Search for the cell housing the specified text and yield its [x, y] center coordinate. 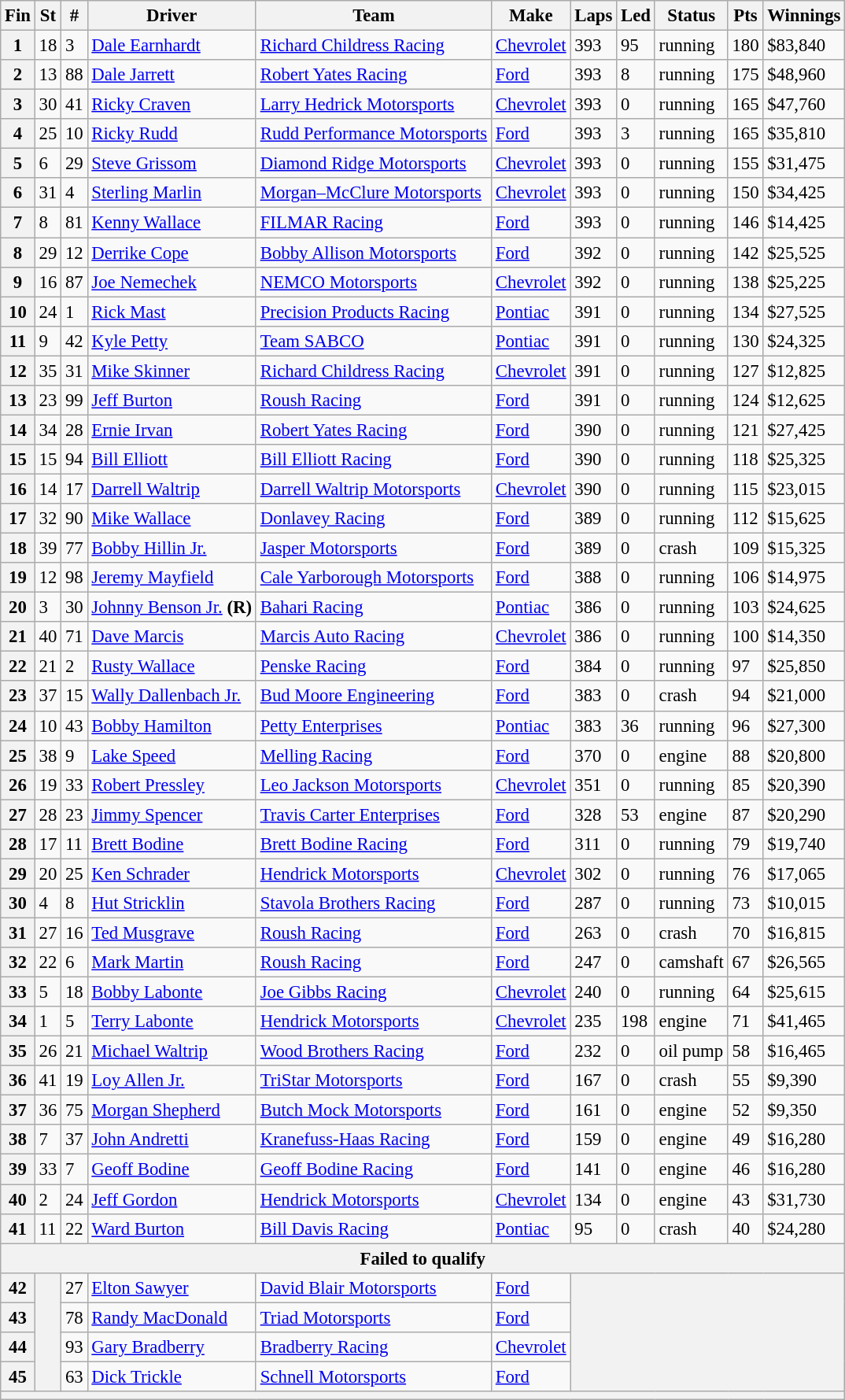
Johnny Benson Jr. (R) [172, 608]
Hut Stricklin [172, 903]
Dale Earnhardt [172, 46]
$35,810 [804, 134]
Rick Mast [172, 312]
311 [593, 844]
98 [74, 578]
Ricky Craven [172, 105]
Geoff Bodine Racing [373, 1169]
121 [746, 430]
David Blair Motorsports [373, 1287]
118 [746, 460]
$27,525 [804, 312]
$20,390 [804, 785]
Bobby Hillin Jr. [172, 549]
Donlavey Racing [373, 519]
247 [593, 962]
$48,960 [804, 75]
Rusty Wallace [172, 667]
# [74, 16]
$26,565 [804, 962]
97 [746, 667]
$12,825 [804, 371]
302 [593, 874]
$24,625 [804, 608]
Robert Pressley [172, 785]
138 [746, 282]
Ernie Irvan [172, 430]
77 [74, 549]
Brett Bodine Racing [373, 844]
Winnings [804, 16]
Laps [593, 16]
$14,425 [804, 223]
78 [74, 1317]
67 [746, 962]
100 [746, 637]
$14,975 [804, 578]
63 [74, 1376]
161 [593, 1110]
Kenny Wallace [172, 223]
Jeremy Mayfield [172, 578]
Sterling Marlin [172, 193]
Kranefuss-Haas Racing [373, 1140]
146 [746, 223]
Darrell Waltrip Motorsports [373, 489]
Darrell Waltrip [172, 489]
Precision Products Racing [373, 312]
Jeff Burton [172, 401]
Dick Trickle [172, 1376]
115 [746, 489]
49 [746, 1140]
$9,350 [804, 1110]
Ward Burton [172, 1228]
Failed to qualify [423, 1258]
NEMCO Motorsports [373, 282]
Mike Wallace [172, 519]
$23,015 [804, 489]
96 [746, 726]
$20,800 [804, 755]
44 [18, 1347]
$83,840 [804, 46]
Gary Bradberry [172, 1347]
Stavola Brothers Racing [373, 903]
Bahari Racing [373, 608]
99 [74, 401]
Lake Speed [172, 755]
Penske Racing [373, 667]
141 [593, 1169]
73 [746, 903]
$34,425 [804, 193]
287 [593, 903]
Bill Davis Racing [373, 1228]
Derrike Cope [172, 253]
Joe Nemechek [172, 282]
$12,625 [804, 401]
Elton Sawyer [172, 1287]
Terry Labonte [172, 1021]
Bobby Hamilton [172, 726]
127 [746, 371]
Bill Elliott [172, 460]
124 [746, 401]
Fin [18, 16]
Larry Hedrick Motorsports [373, 105]
142 [746, 253]
Status [691, 16]
$9,390 [804, 1080]
$27,300 [804, 726]
$19,740 [804, 844]
155 [746, 164]
Butch Mock Motorsports [373, 1110]
180 [746, 46]
Randy MacDonald [172, 1317]
351 [593, 785]
76 [746, 874]
Jeff Gordon [172, 1199]
camshaft [691, 962]
$41,465 [804, 1021]
175 [746, 75]
Rudd Performance Motorsports [373, 134]
159 [593, 1140]
Wood Brothers Racing [373, 1051]
Travis Carter Enterprises [373, 815]
$47,760 [804, 105]
Steve Grissom [172, 164]
112 [746, 519]
Melling Racing [373, 755]
Driver [172, 16]
$25,225 [804, 282]
55 [746, 1080]
263 [593, 933]
53 [636, 815]
Pts [746, 16]
150 [746, 193]
109 [746, 549]
Ted Musgrave [172, 933]
$16,465 [804, 1051]
198 [636, 1021]
$25,525 [804, 253]
235 [593, 1021]
Jasper Motorsports [373, 549]
$24,325 [804, 341]
FILMAR Racing [373, 223]
oil pump [691, 1051]
Team SABCO [373, 341]
240 [593, 992]
52 [746, 1110]
$25,615 [804, 992]
81 [74, 223]
$25,325 [804, 460]
Team [373, 16]
106 [746, 578]
85 [746, 785]
Kyle Petty [172, 341]
Bradberry Racing [373, 1347]
Ken Schrader [172, 874]
45 [18, 1376]
Michael Waltrip [172, 1051]
Ricky Rudd [172, 134]
Diamond Ridge Motorsports [373, 164]
Morgan–McClure Motorsports [373, 193]
Mike Skinner [172, 371]
$21,000 [804, 696]
Led [636, 16]
Bill Elliott Racing [373, 460]
Bobby Labonte [172, 992]
St [47, 16]
$15,325 [804, 549]
Make [531, 16]
79 [746, 844]
Dave Marcis [172, 637]
232 [593, 1051]
$27,425 [804, 430]
Jimmy Spencer [172, 815]
Morgan Shepherd [172, 1110]
58 [746, 1051]
$31,475 [804, 164]
90 [74, 519]
388 [593, 578]
Schnell Motorsports [373, 1376]
103 [746, 608]
130 [746, 341]
93 [74, 1347]
Wally Dallenbach Jr. [172, 696]
$25,850 [804, 667]
Mark Martin [172, 962]
$20,290 [804, 815]
$14,350 [804, 637]
Marcis Auto Racing [373, 637]
$17,065 [804, 874]
Brett Bodine [172, 844]
Petty Enterprises [373, 726]
Loy Allen Jr. [172, 1080]
Leo Jackson Motorsports [373, 785]
167 [593, 1080]
Geoff Bodine [172, 1169]
328 [593, 815]
Bobby Allison Motorsports [373, 253]
$24,280 [804, 1228]
TriStar Motorsports [373, 1080]
$31,730 [804, 1199]
370 [593, 755]
75 [74, 1110]
70 [746, 933]
Dale Jarrett [172, 75]
Joe Gibbs Racing [373, 992]
$16,815 [804, 933]
$15,625 [804, 519]
$10,015 [804, 903]
46 [746, 1169]
Cale Yarborough Motorsports [373, 578]
John Andretti [172, 1140]
Bud Moore Engineering [373, 696]
384 [593, 667]
64 [746, 992]
Triad Motorsports [373, 1317]
